Pinpoint the cell where the given text exists, returning its [x, y] midpoint coordinate. 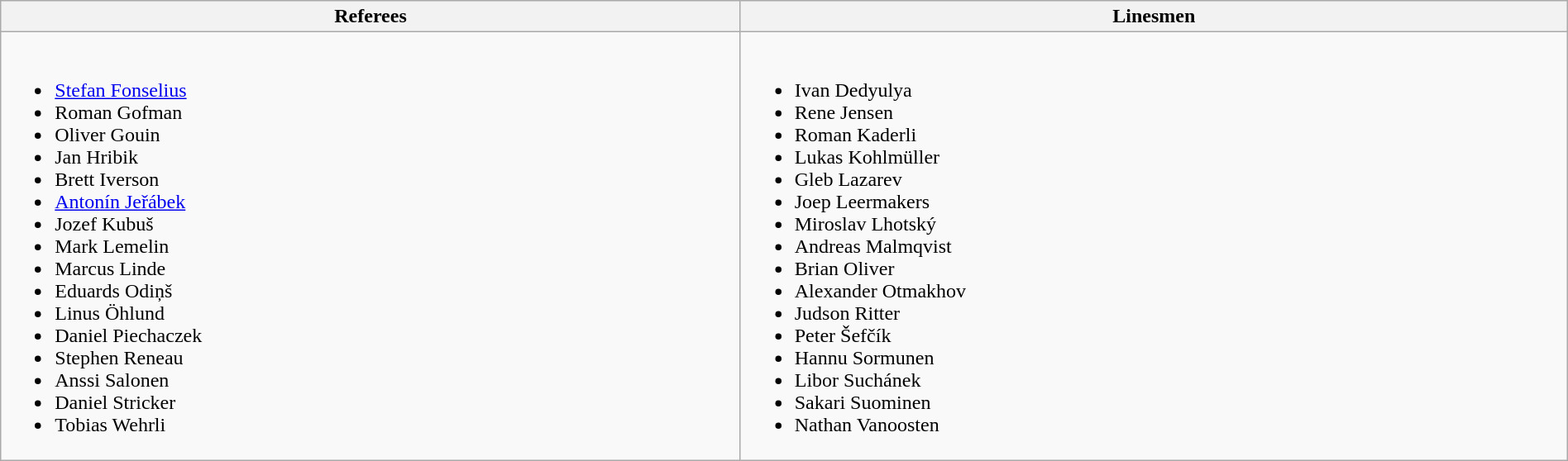
Referees [370, 17]
Linesmen [1154, 17]
